Locate the cell with the specified text and output its [X, Y] center coordinate. 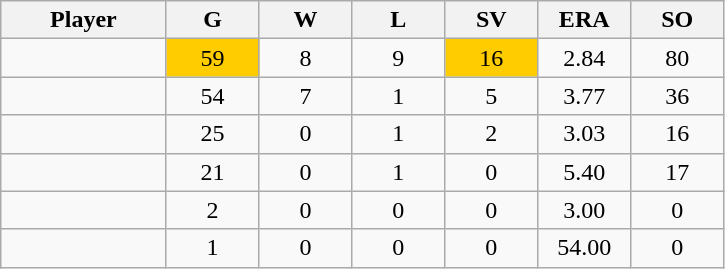
54 [212, 96]
17 [678, 172]
7 [306, 96]
54.00 [584, 248]
8 [306, 58]
SV [492, 20]
9 [398, 58]
21 [212, 172]
25 [212, 134]
59 [212, 58]
Player [84, 20]
3.03 [584, 134]
5 [492, 96]
W [306, 20]
SO [678, 20]
5.40 [584, 172]
3.77 [584, 96]
80 [678, 58]
ERA [584, 20]
L [398, 20]
G [212, 20]
2.84 [584, 58]
36 [678, 96]
3.00 [584, 210]
